Determine the (X, Y) coordinate at the center of the cell enclosing the given text.  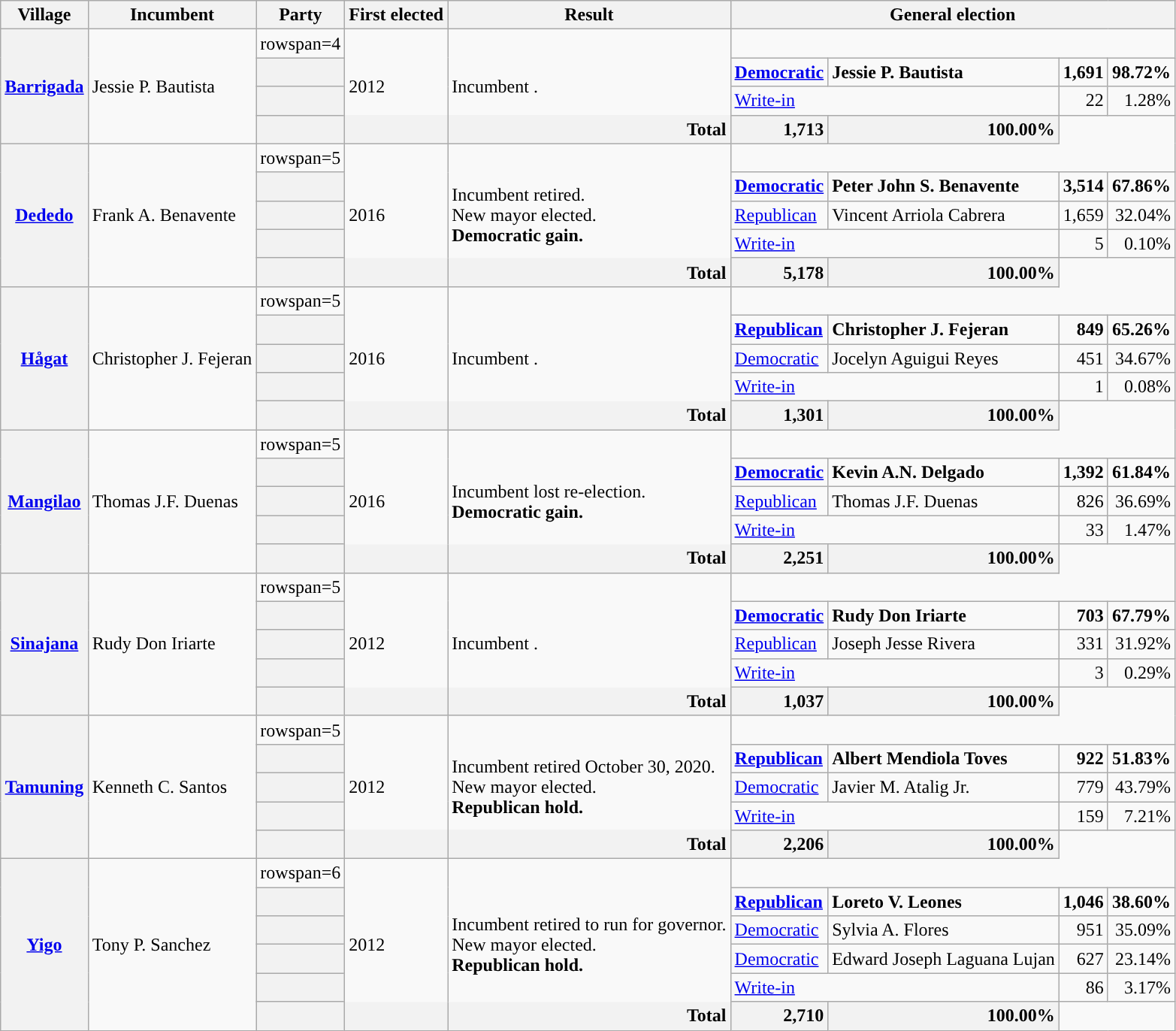
Tony P. Sanchez (172, 945)
Incumbent lost re-election.Democratic gain. (589, 501)
Edward Joseph Laguana Lujan (944, 959)
38.60% (1141, 902)
331 (1084, 644)
Village (44, 15)
Vincent Arriola Cabrera (944, 215)
1,046 (1084, 902)
rowspan=6 (301, 873)
22 (1084, 101)
61.84% (1141, 473)
Yigo (44, 945)
3 (1084, 673)
86 (1084, 987)
35.09% (1141, 930)
Loreto V. Leones (944, 902)
rowspan=4 (301, 44)
Incumbent retired October 30, 2020.New mayor elected.Republican hold. (589, 787)
2,251 (779, 558)
922 (1084, 758)
67.79% (1141, 615)
Mangilao (44, 501)
98.72% (1141, 72)
1,691 (1084, 72)
826 (1084, 501)
Sinajana (44, 644)
5,178 (779, 272)
Javier M. Atalig Jr. (944, 787)
Peter John S. Benavente (944, 186)
Barrigada (44, 86)
Frank A. Benavente (172, 215)
Tamuning (44, 787)
33 (1084, 530)
36.69% (1141, 501)
31.92% (1141, 644)
1,037 (779, 701)
0.10% (1141, 243)
Incumbent retired to run for governor.New mayor elected.Republican hold. (589, 945)
159 (1084, 815)
Party (301, 15)
General election (953, 15)
Kenneth C. Santos (172, 787)
1.28% (1141, 101)
67.86% (1141, 186)
23.14% (1141, 959)
1.47% (1141, 530)
32.04% (1141, 215)
51.83% (1141, 758)
7.21% (1141, 815)
Dededo (44, 215)
First elected (397, 15)
3.17% (1141, 987)
849 (1084, 329)
779 (1084, 787)
451 (1084, 358)
Albert Mendiola Toves (944, 758)
Sylvia A. Flores (944, 930)
1,392 (1084, 473)
0.29% (1141, 673)
65.26% (1141, 329)
1,659 (1084, 215)
2,710 (779, 1016)
43.79% (1141, 787)
Incumbent retired.New mayor elected.Democratic gain. (589, 215)
Kevin A.N. Delgado (944, 473)
1 (1084, 387)
627 (1084, 959)
1,301 (779, 416)
Result (589, 15)
34.67% (1141, 358)
2,206 (779, 845)
3,514 (1084, 186)
Jocelyn Aguigui Reyes (944, 358)
5 (1084, 243)
Joseph Jesse Rivera (944, 644)
951 (1084, 930)
703 (1084, 615)
0.08% (1141, 387)
Hågat (44, 358)
Incumbent (172, 15)
1,713 (779, 129)
